Locate the cell with the specified text and output its [X, Y] center coordinate. 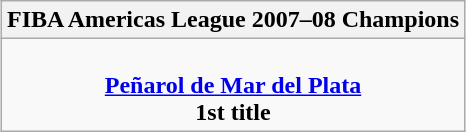
Peñarol de Mar del Plata 1st title [232, 85]
FIBA Americas League 2007–08 Champions [232, 20]
